Pinpoint the cell where the given text exists, returning its [x, y] midpoint coordinate. 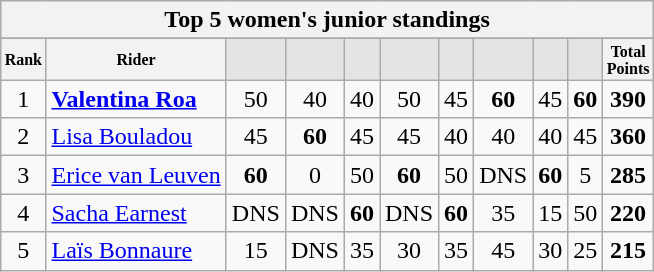
2 [24, 137]
25 [586, 251]
Valentina Roa [136, 99]
Erice van Leuven [136, 175]
Lisa Bouladou [136, 137]
1 [24, 99]
Laïs Bonnaure [136, 251]
Sacha Earnest [136, 213]
Rank [24, 60]
Top 5 women's junior standings [328, 20]
0 [314, 175]
3 [24, 175]
390 [628, 99]
285 [628, 175]
215 [628, 251]
Rider [136, 60]
TotalPoints [628, 60]
4 [24, 213]
220 [628, 213]
360 [628, 137]
